Output the [x, y] coordinate of the center of the cell containing the given text.  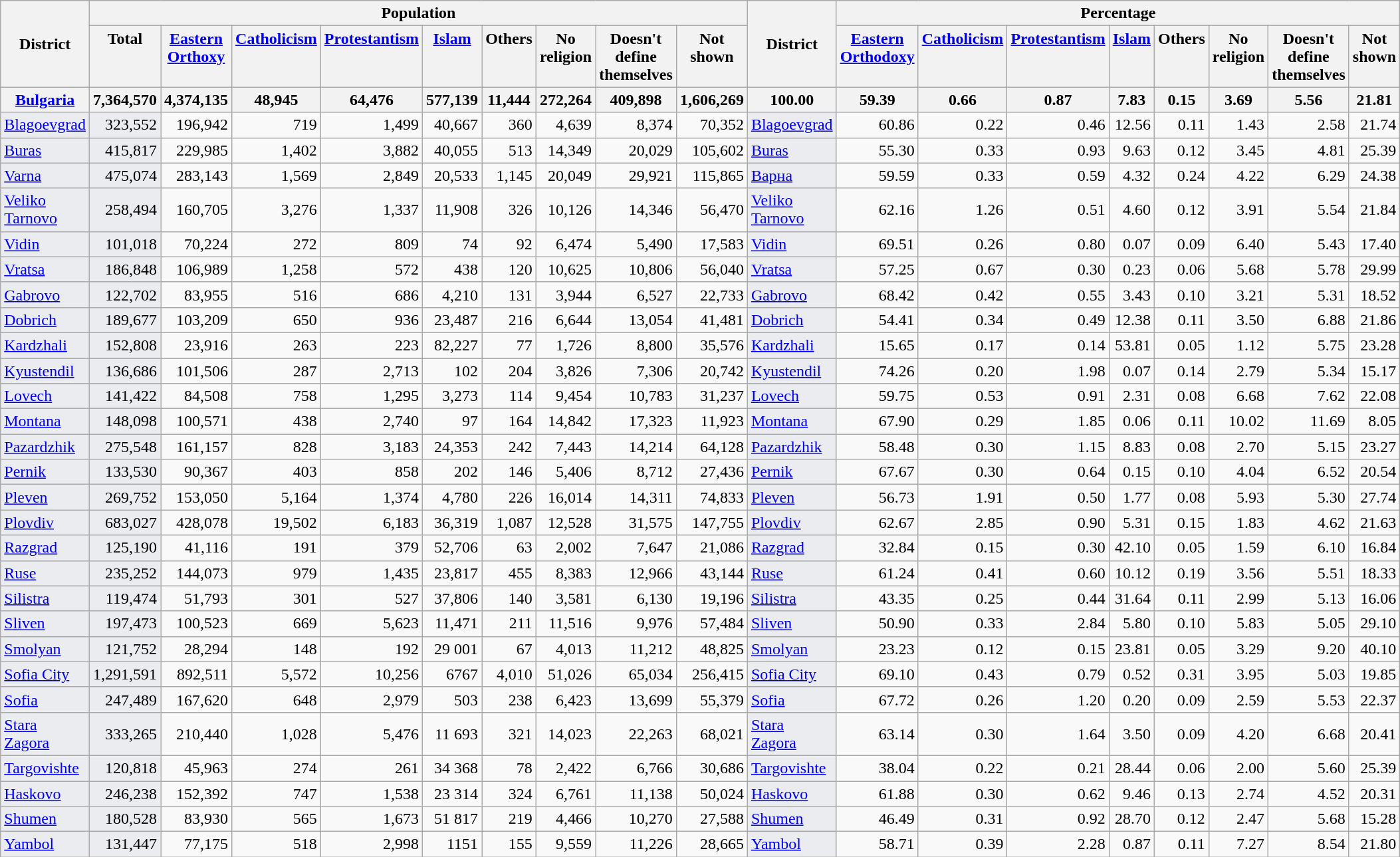
263 [277, 345]
83,930 [197, 819]
3.43 [1131, 295]
5.05 [1309, 624]
2.99 [1238, 598]
100.00 [792, 100]
211 [509, 624]
30,686 [711, 768]
5.83 [1238, 624]
6,644 [565, 320]
572 [371, 269]
9.20 [1309, 649]
1,606,269 [711, 100]
17,583 [711, 244]
979 [277, 573]
3.21 [1238, 295]
235,252 [125, 573]
246,238 [125, 793]
101,506 [197, 370]
21.74 [1374, 125]
0.60 [1058, 573]
11,471 [452, 624]
3,276 [277, 210]
23.28 [1374, 345]
333,265 [125, 734]
11,908 [452, 210]
1.12 [1238, 345]
7.83 [1131, 100]
3.69 [1238, 100]
516 [277, 295]
70,224 [197, 244]
14,214 [636, 447]
4.52 [1309, 793]
2,979 [371, 699]
1,145 [509, 176]
5,623 [371, 624]
28,294 [197, 649]
119,474 [125, 598]
0.44 [1058, 598]
5.30 [1309, 497]
1.43 [1238, 125]
5,164 [277, 497]
5.78 [1309, 269]
12,966 [636, 573]
29.10 [1374, 624]
9,976 [636, 624]
669 [277, 624]
141,422 [125, 396]
3.29 [1238, 649]
2,713 [371, 370]
164 [509, 422]
10,256 [371, 674]
57,484 [711, 624]
56,040 [711, 269]
0.17 [963, 345]
48,945 [277, 100]
5,406 [565, 472]
2.85 [963, 523]
20,029 [636, 150]
274 [277, 768]
14,023 [565, 734]
275,548 [125, 447]
3,273 [452, 396]
6.40 [1238, 244]
14,842 [565, 422]
12.38 [1131, 320]
8.05 [1374, 422]
1,538 [371, 793]
Population [418, 13]
5.75 [1309, 345]
23.27 [1374, 447]
92 [509, 244]
0.59 [1058, 176]
2.74 [1238, 793]
428,078 [197, 523]
11.69 [1309, 422]
0.19 [1182, 573]
21.84 [1374, 210]
301 [277, 598]
53.81 [1131, 345]
0.39 [963, 844]
97 [452, 422]
565 [277, 819]
11,516 [565, 624]
326 [509, 210]
77 [509, 345]
60.86 [877, 125]
5.80 [1131, 624]
23.81 [1131, 649]
2,849 [371, 176]
4,010 [509, 674]
8.54 [1309, 844]
1,726 [565, 345]
13,054 [636, 320]
6,423 [565, 699]
2,998 [371, 844]
61.88 [877, 793]
106,989 [197, 269]
1.64 [1058, 734]
55,379 [711, 699]
67.67 [877, 472]
20,533 [452, 176]
6.10 [1309, 548]
0.66 [963, 100]
28.70 [1131, 819]
155 [509, 844]
35,576 [711, 345]
2.70 [1238, 447]
40,055 [452, 150]
51 817 [452, 819]
10,126 [565, 210]
323,552 [125, 125]
747 [277, 793]
8,800 [636, 345]
23,817 [452, 573]
4,466 [565, 819]
1.83 [1238, 523]
27,588 [711, 819]
101,018 [125, 244]
6.29 [1309, 176]
152,808 [125, 345]
5.34 [1309, 370]
146 [509, 472]
148 [277, 649]
6767 [452, 674]
24.38 [1374, 176]
51,793 [197, 598]
5.51 [1309, 573]
14,349 [565, 150]
6,766 [636, 768]
1,028 [277, 734]
191 [277, 548]
24,353 [452, 447]
1.15 [1058, 447]
147,755 [711, 523]
1.85 [1058, 422]
0.21 [1058, 768]
1,087 [509, 523]
133,530 [125, 472]
23,916 [197, 345]
Total [125, 57]
100,523 [197, 624]
120,818 [125, 768]
Varna [45, 176]
4.04 [1238, 472]
21.81 [1374, 100]
Bulgaria [45, 100]
11,444 [509, 100]
455 [509, 573]
0.13 [1182, 793]
14,346 [636, 210]
20.41 [1374, 734]
189,677 [125, 320]
59.59 [877, 176]
121,752 [125, 649]
513 [509, 150]
758 [277, 396]
69.51 [877, 244]
10,625 [565, 269]
4.22 [1238, 176]
0.24 [1182, 176]
40,667 [452, 125]
226 [509, 497]
34 368 [452, 768]
0.43 [963, 674]
0.23 [1131, 269]
20,742 [711, 370]
1.98 [1058, 370]
1.59 [1238, 548]
379 [371, 548]
4,374,135 [197, 100]
55.30 [877, 150]
12,528 [565, 523]
242 [509, 447]
22.08 [1374, 396]
5.15 [1309, 447]
38.04 [877, 768]
74 [452, 244]
122,702 [125, 295]
5.60 [1309, 768]
5.56 [1309, 100]
16,014 [565, 497]
153,050 [197, 497]
9,454 [565, 396]
1151 [452, 844]
4.81 [1309, 150]
2.84 [1058, 624]
0.41 [963, 573]
22,733 [711, 295]
69.10 [877, 674]
11,226 [636, 844]
180,528 [125, 819]
14,311 [636, 497]
140 [509, 598]
3.95 [1238, 674]
58.71 [877, 844]
131 [509, 295]
269,752 [125, 497]
57.25 [877, 269]
61.24 [877, 573]
68,021 [711, 734]
64,476 [371, 100]
809 [371, 244]
518 [277, 844]
10,270 [636, 819]
7,647 [636, 548]
41,481 [711, 320]
21.80 [1374, 844]
3,882 [371, 150]
321 [509, 734]
136,686 [125, 370]
0.64 [1058, 472]
3,183 [371, 447]
Percentage [1118, 13]
48,825 [711, 649]
229,985 [197, 150]
5,490 [636, 244]
7.62 [1309, 396]
15.17 [1374, 370]
11,138 [636, 793]
21,086 [711, 548]
7.27 [1238, 844]
0.42 [963, 295]
82,227 [452, 345]
13,699 [636, 699]
0.90 [1058, 523]
6.52 [1309, 472]
3.91 [1238, 210]
Eastern Orthoxy [197, 57]
0.46 [1058, 125]
858 [371, 472]
74.26 [877, 370]
9.46 [1131, 793]
8.83 [1131, 447]
4,780 [452, 497]
5.93 [1238, 497]
28,665 [711, 844]
56,470 [711, 210]
2,740 [371, 422]
23 314 [452, 793]
Eastern Orthodoxy [877, 57]
54.41 [877, 320]
272,264 [565, 100]
3,826 [565, 370]
17,323 [636, 422]
6,474 [565, 244]
4.60 [1131, 210]
202 [452, 472]
648 [277, 699]
148,098 [125, 422]
84,508 [197, 396]
1,291,591 [125, 674]
9.63 [1131, 150]
Варна [792, 176]
10.02 [1238, 422]
17.40 [1374, 244]
1,435 [371, 573]
3.56 [1238, 573]
31,237 [711, 396]
828 [277, 447]
5,572 [277, 674]
29,921 [636, 176]
0.55 [1058, 295]
63 [509, 548]
43.35 [877, 598]
0.53 [963, 396]
0.34 [963, 320]
6,527 [636, 295]
2.47 [1238, 819]
100,571 [197, 422]
10,806 [636, 269]
6,130 [636, 598]
2.28 [1058, 844]
131,447 [125, 844]
64,128 [711, 447]
0.62 [1058, 793]
5.54 [1309, 210]
1.26 [963, 210]
1,499 [371, 125]
5.13 [1309, 598]
5.53 [1309, 699]
23.23 [877, 649]
63.14 [877, 734]
3,581 [565, 598]
0.25 [963, 598]
0.52 [1131, 674]
70,352 [711, 125]
65,034 [636, 674]
6.88 [1309, 320]
11,212 [636, 649]
152,392 [197, 793]
409,898 [636, 100]
6,761 [565, 793]
167,620 [197, 699]
43,144 [711, 573]
105,602 [711, 150]
247,489 [125, 699]
144,073 [197, 573]
9,559 [565, 844]
11,923 [711, 422]
20,049 [565, 176]
22.37 [1374, 699]
46.49 [877, 819]
2.00 [1238, 768]
62.16 [877, 210]
102 [452, 370]
0.93 [1058, 150]
16.84 [1374, 548]
650 [277, 320]
22,263 [636, 734]
0.51 [1058, 210]
192 [371, 649]
527 [371, 598]
261 [371, 768]
503 [452, 699]
59.39 [877, 100]
12.56 [1131, 125]
27,436 [711, 472]
23,487 [452, 320]
683,027 [125, 523]
56.73 [877, 497]
18.52 [1374, 295]
7,306 [636, 370]
219 [509, 819]
20.31 [1374, 793]
41,116 [197, 548]
8,383 [565, 573]
936 [371, 320]
31,575 [636, 523]
42.10 [1131, 548]
67 [509, 649]
114 [509, 396]
0.50 [1058, 497]
0.29 [963, 422]
20.54 [1374, 472]
90,367 [197, 472]
258,494 [125, 210]
0.67 [963, 269]
1.77 [1131, 497]
120 [509, 269]
324 [509, 793]
31.64 [1131, 598]
7,364,570 [125, 100]
19,196 [711, 598]
50,024 [711, 793]
32.84 [877, 548]
204 [509, 370]
2,422 [565, 768]
62.67 [877, 523]
0.80 [1058, 244]
272 [277, 244]
2.58 [1309, 125]
4,013 [565, 649]
1,569 [277, 176]
1,295 [371, 396]
21.63 [1374, 523]
1,673 [371, 819]
719 [277, 125]
6,183 [371, 523]
4,639 [565, 125]
4,210 [452, 295]
0.91 [1058, 396]
686 [371, 295]
103,209 [197, 320]
29 001 [452, 649]
0.79 [1058, 674]
403 [277, 472]
1,337 [371, 210]
2.31 [1131, 396]
3,944 [565, 295]
210,440 [197, 734]
58.48 [877, 447]
52,706 [452, 548]
15.28 [1374, 819]
18.33 [1374, 573]
77,175 [197, 844]
21.86 [1374, 320]
74,833 [711, 497]
0.92 [1058, 819]
68.42 [877, 295]
360 [509, 125]
2.79 [1238, 370]
50.90 [877, 624]
45,963 [197, 768]
40.10 [1374, 649]
3.45 [1238, 150]
256,415 [711, 674]
238 [509, 699]
29.99 [1374, 269]
1.20 [1058, 699]
7,443 [565, 447]
0.49 [1058, 320]
216 [509, 320]
11 693 [452, 734]
5.43 [1309, 244]
59.75 [877, 396]
2.59 [1238, 699]
223 [371, 345]
1,374 [371, 497]
5.03 [1309, 674]
15.65 [877, 345]
36,319 [452, 523]
10.12 [1131, 573]
892,511 [197, 674]
37,806 [452, 598]
186,848 [125, 269]
2,002 [565, 548]
28.44 [1131, 768]
67.72 [877, 699]
197,473 [125, 624]
1,402 [277, 150]
27.74 [1374, 497]
115,865 [711, 176]
5,476 [371, 734]
577,139 [452, 100]
160,705 [197, 210]
78 [509, 768]
10,783 [636, 396]
16.06 [1374, 598]
161,157 [197, 447]
8,712 [636, 472]
196,942 [197, 125]
4.20 [1238, 734]
19.85 [1374, 674]
8,374 [636, 125]
415,817 [125, 150]
1.91 [963, 497]
287 [277, 370]
125,190 [125, 548]
19,502 [277, 523]
67.90 [877, 422]
83,955 [197, 295]
51,026 [565, 674]
4.32 [1131, 176]
283,143 [197, 176]
1,258 [277, 269]
4.62 [1309, 523]
475,074 [125, 176]
